Extract the [X, Y] coordinate from the center of the cell holding the provided text.  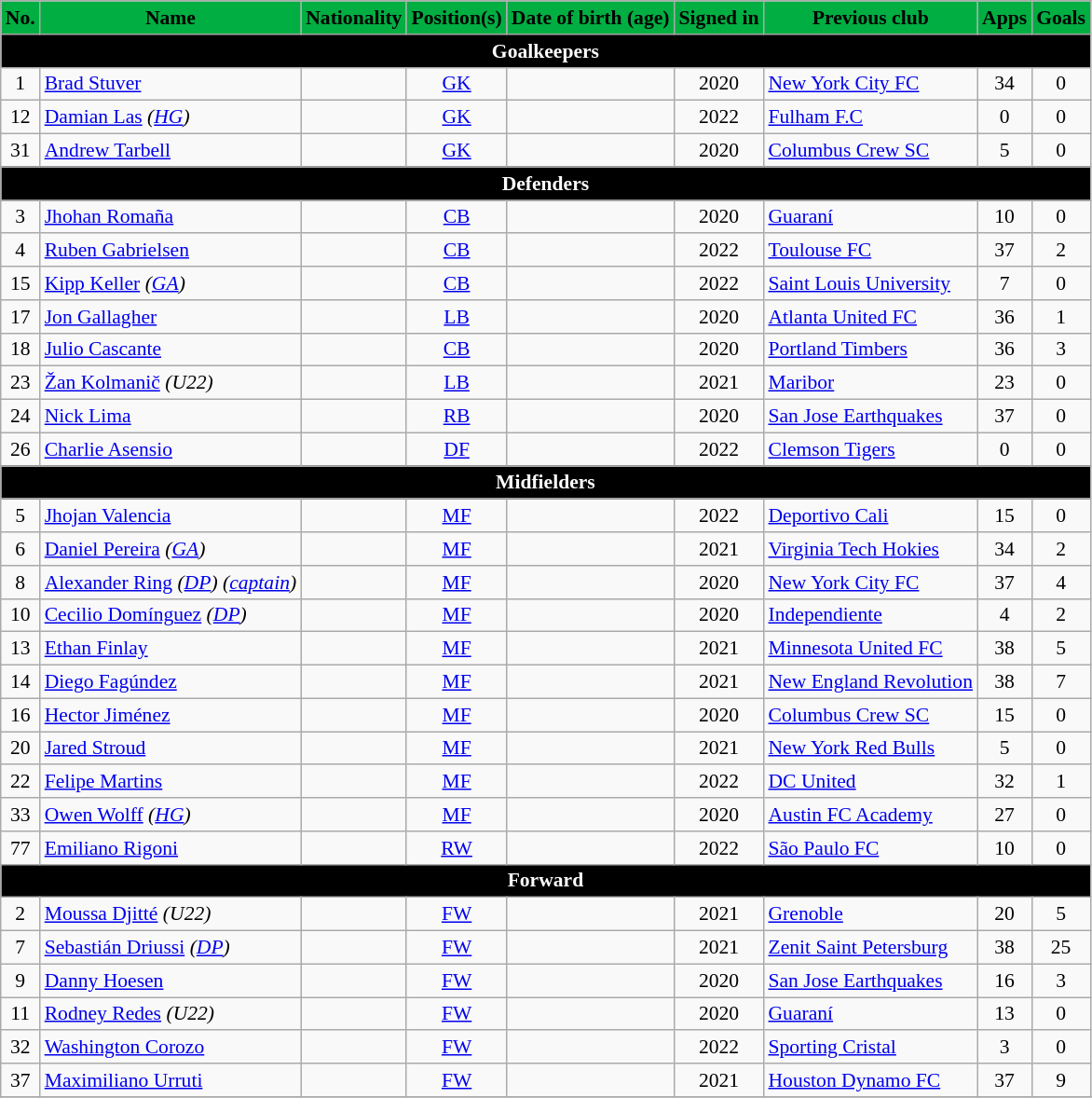
Fulham F.C [870, 117]
Zenit Saint Petersburg [870, 948]
77 [20, 848]
17 [20, 317]
Ethan Finlay [171, 649]
12 [20, 117]
Washington Corozo [171, 1048]
Emiliano Rigoni [171, 848]
Rodney Redes (U22) [171, 1014]
Independiente [870, 615]
31 [20, 151]
Forward [546, 881]
Virginia Tech Hokies [870, 549]
Jhohan Romaña [171, 217]
Austin FC Academy [870, 815]
26 [20, 449]
Midfielders [546, 483]
Daniel Pereira (GA) [171, 549]
27 [1004, 815]
Signed in [719, 18]
Name [171, 18]
8 [20, 583]
Minnesota United FC [870, 649]
Moussa Djitté (U22) [171, 914]
18 [20, 350]
24 [20, 417]
Damian Las (HG) [171, 117]
Nationality [354, 18]
Kipp Keller (GA) [171, 283]
25 [1060, 948]
Date of birth (age) [591, 18]
Maribor [870, 383]
Goalkeepers [546, 51]
Felipe Martins [171, 782]
São Paulo FC [870, 848]
33 [20, 815]
11 [20, 1014]
Žan Kolmanič (U22) [171, 383]
Diego Fagúndez [171, 682]
Charlie Asensio [171, 449]
Brad Stuver [171, 84]
Owen Wolff (HG) [171, 815]
Andrew Tarbell [171, 151]
DC United [870, 782]
Jon Gallagher [171, 317]
Sporting Cristal [870, 1048]
Grenoble [870, 914]
Clemson Tigers [870, 449]
14 [20, 682]
New England Revolution [870, 682]
Hector Jiménez [171, 715]
Nick Lima [171, 417]
Goals [1060, 18]
Apps [1004, 18]
Alexander Ring (DP) (captain) [171, 583]
New York Red Bulls [870, 748]
Sebastián Driussi (DP) [171, 948]
No. [20, 18]
Position(s) [457, 18]
Atlanta United FC [870, 317]
RB [457, 417]
Maximiliano Urruti [171, 1080]
22 [20, 782]
Julio Cascante [171, 350]
RW [457, 848]
Deportivo Cali [870, 516]
Jhojan Valencia [171, 516]
Houston Dynamo FC [870, 1080]
Cecilio Domínguez (DP) [171, 615]
Danny Hoesen [171, 981]
Ruben Gabrielsen [171, 251]
6 [20, 549]
Defenders [546, 184]
Toulouse FC [870, 251]
Previous club [870, 18]
Portland Timbers [870, 350]
Jared Stroud [171, 748]
Saint Louis University [870, 283]
DF [457, 449]
